Capture the cell that displays the provided text and extract its (X, Y) central coordinate. 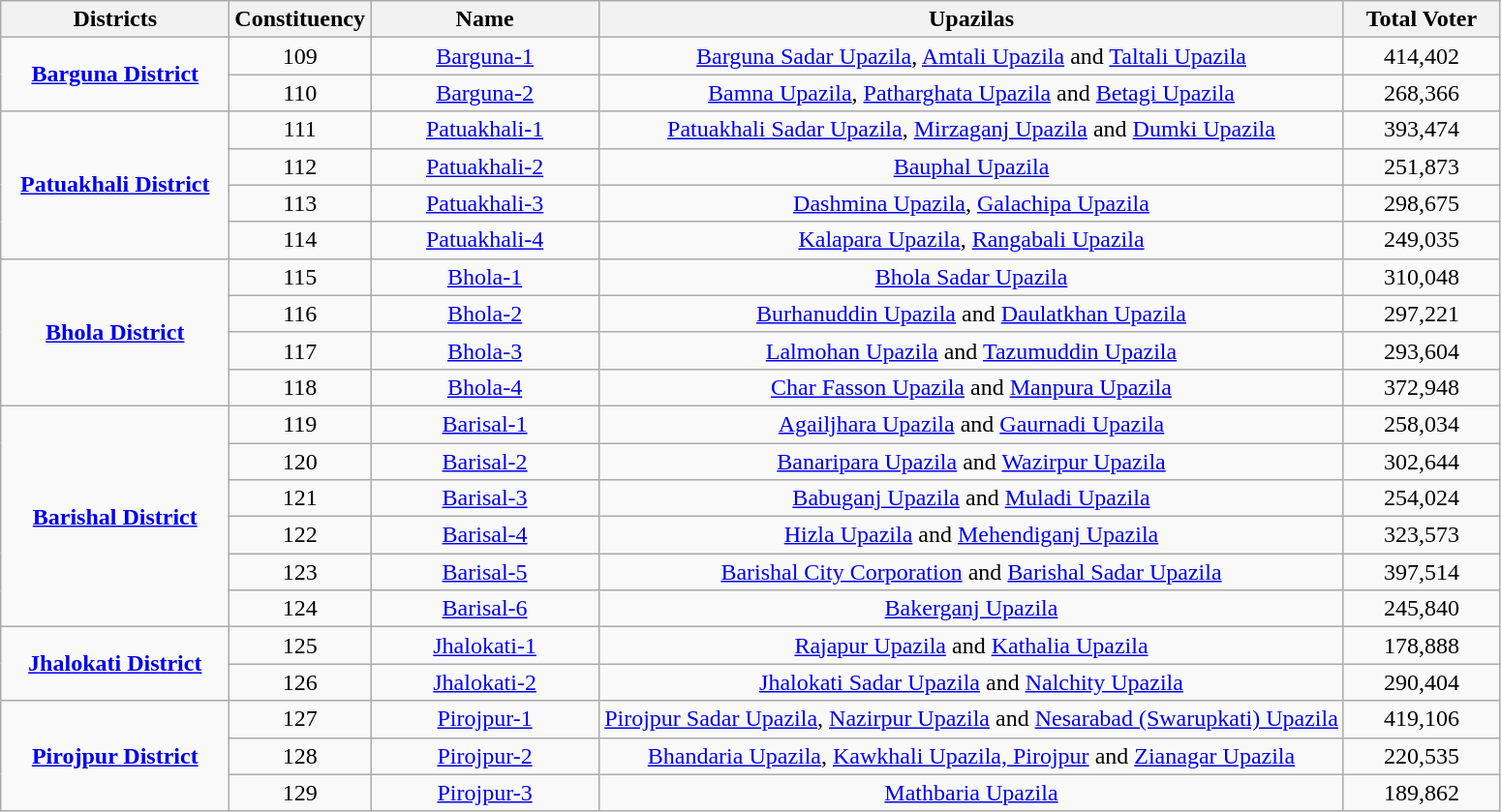
414,402 (1422, 56)
Patuakhali-3 (485, 203)
116 (300, 314)
121 (300, 498)
189,862 (1422, 793)
Patuakhali Sadar Upazila, Mirzaganj Upazila and Dumki Upazila (972, 130)
117 (300, 350)
129 (300, 793)
Patuakhali-4 (485, 240)
Bhola-1 (485, 277)
Barishal City Corporation and Barishal Sadar Upazila (972, 572)
251,873 (1422, 166)
Barisal-3 (485, 498)
112 (300, 166)
290,404 (1422, 682)
Bhola-3 (485, 350)
302,644 (1422, 462)
113 (300, 203)
249,035 (1422, 240)
397,514 (1422, 572)
Districts (115, 19)
Jhalokati District (115, 664)
268,366 (1422, 93)
Bhandaria Upazila, Kawkhali Upazila, Pirojpur and Zianagar Upazila (972, 756)
297,221 (1422, 314)
Barisal-6 (485, 609)
Constituency (300, 19)
111 (300, 130)
Upazilas (972, 19)
Jhalokati-1 (485, 646)
124 (300, 609)
Rajapur Upazila and Kathalia Upazila (972, 646)
Bauphal Upazila (972, 166)
293,604 (1422, 350)
119 (300, 424)
127 (300, 719)
Kalapara Upazila, Rangabali Upazila (972, 240)
Barguna District (115, 75)
393,474 (1422, 130)
Bhola-2 (485, 314)
Barisal-5 (485, 572)
178,888 (1422, 646)
Barishal District (115, 516)
254,024 (1422, 498)
Hizla Upazila and Mehendiganj Upazila (972, 535)
298,675 (1422, 203)
Bamna Upazila, Patharghata Upazila and Betagi Upazila (972, 93)
Barisal-2 (485, 462)
Bhola Sadar Upazila (972, 277)
Babuganj Upazila and Muladi Upazila (972, 498)
Barisal-1 (485, 424)
Patuakhali District (115, 185)
258,034 (1422, 424)
Char Fasson Upazila and Manpura Upazila (972, 387)
120 (300, 462)
Jhalokati-2 (485, 682)
126 (300, 682)
Pirojpur Sadar Upazila, Nazirpur Upazila and Nesarabad (Swarupkati) Upazila (972, 719)
Name (485, 19)
114 (300, 240)
323,573 (1422, 535)
Lalmohan Upazila and Tazumuddin Upazila (972, 350)
122 (300, 535)
220,535 (1422, 756)
125 (300, 646)
310,048 (1422, 277)
128 (300, 756)
245,840 (1422, 609)
Pirojpur District (115, 756)
Pirojpur-3 (485, 793)
Pirojpur-2 (485, 756)
Dashmina Upazila, Galachipa Upazila (972, 203)
Banaripara Upazila and Wazirpur Upazila (972, 462)
110 (300, 93)
Bakerganj Upazila (972, 609)
Pirojpur-1 (485, 719)
Barguna Sadar Upazila, Amtali Upazila and Taltali Upazila (972, 56)
Mathbaria Upazila (972, 793)
118 (300, 387)
Barguna-2 (485, 93)
Barisal-4 (485, 535)
109 (300, 56)
372,948 (1422, 387)
Bhola-4 (485, 387)
Bhola District (115, 332)
Jhalokati Sadar Upazila and Nalchity Upazila (972, 682)
Barguna-1 (485, 56)
Patuakhali-1 (485, 130)
123 (300, 572)
Total Voter (1422, 19)
115 (300, 277)
Agailjhara Upazila and Gaurnadi Upazila (972, 424)
419,106 (1422, 719)
Patuakhali-2 (485, 166)
Burhanuddin Upazila and Daulatkhan Upazila (972, 314)
